Determine the (x, y) coordinate at the center of the cell enclosing the given text.  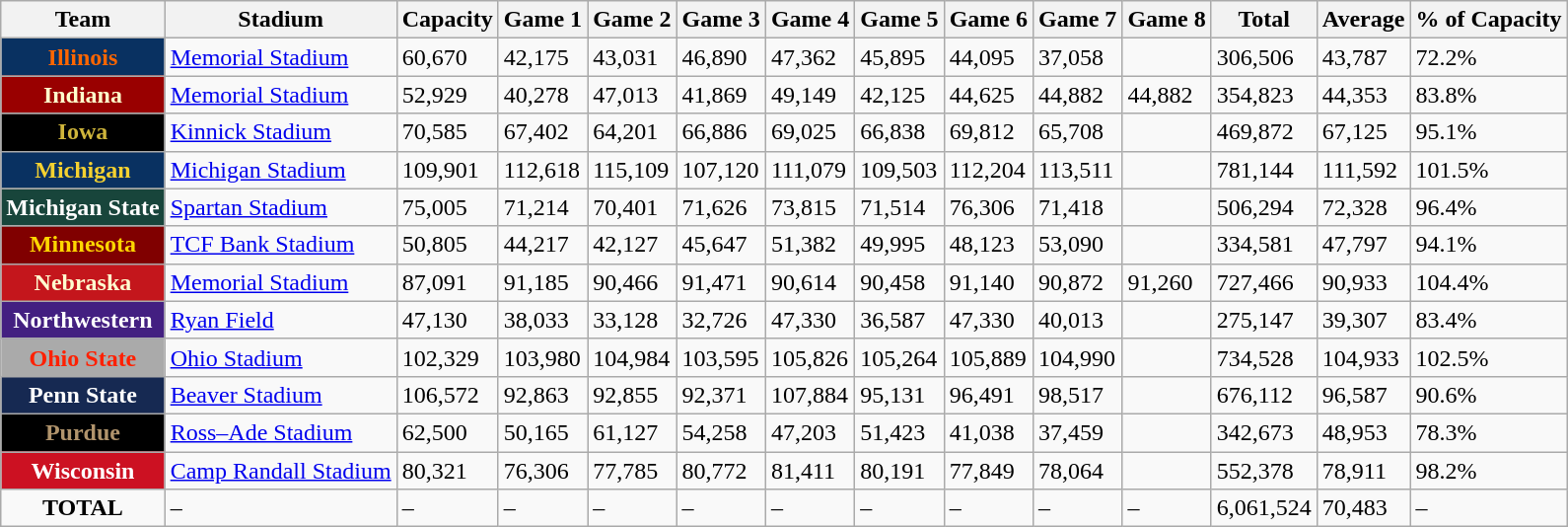
80,772 (721, 471)
Capacity (448, 20)
51,382 (810, 245)
36,587 (899, 320)
78.3% (1489, 432)
48,123 (988, 245)
83.8% (1489, 95)
98,517 (1077, 395)
37,459 (1077, 432)
Ross–Ade Stadium (280, 432)
Indiana (83, 95)
41,038 (988, 432)
66,838 (899, 132)
70,585 (448, 132)
Game 5 (899, 20)
38,033 (542, 320)
45,647 (721, 245)
Stadium (280, 20)
TOTAL (83, 508)
87,091 (448, 282)
71,626 (721, 207)
727,466 (1264, 282)
95.1% (1489, 132)
47,013 (632, 95)
43,787 (1363, 57)
107,884 (810, 395)
781,144 (1264, 170)
40,013 (1077, 320)
45,895 (899, 57)
90.6% (1489, 395)
111,079 (810, 170)
Ryan Field (280, 320)
77,785 (632, 471)
78,911 (1363, 471)
66,886 (721, 132)
52,929 (448, 95)
96,491 (988, 395)
Kinnick Stadium (280, 132)
Game 1 (542, 20)
91,260 (1167, 282)
44,353 (1363, 95)
342,673 (1264, 432)
95,131 (899, 395)
46,890 (721, 57)
Beaver Stadium (280, 395)
70,401 (632, 207)
Michigan State (83, 207)
98.2% (1489, 471)
71,418 (1077, 207)
40,278 (542, 95)
91,471 (721, 282)
306,506 (1264, 57)
103,595 (721, 357)
102.5% (1489, 357)
90,466 (632, 282)
90,872 (1077, 282)
96,587 (1363, 395)
42,127 (632, 245)
92,371 (721, 395)
Penn State (83, 395)
50,805 (448, 245)
67,402 (542, 132)
92,855 (632, 395)
Ohio State (83, 357)
60,670 (448, 57)
47,362 (810, 57)
42,175 (542, 57)
49,995 (899, 245)
104,990 (1077, 357)
94.1% (1489, 245)
78,064 (1077, 471)
104.4% (1489, 282)
51,423 (899, 432)
354,823 (1264, 95)
48,953 (1363, 432)
101.5% (1489, 170)
33,128 (632, 320)
Game 3 (721, 20)
47,130 (448, 320)
80,321 (448, 471)
67,125 (1363, 132)
109,901 (448, 170)
469,872 (1264, 132)
Game 2 (632, 20)
49,149 (810, 95)
734,528 (1264, 357)
50,165 (542, 432)
103,980 (542, 357)
105,826 (810, 357)
43,031 (632, 57)
Northwestern (83, 320)
47,797 (1363, 245)
70,483 (1363, 508)
69,812 (988, 132)
44,095 (988, 57)
83.4% (1489, 320)
Game 6 (988, 20)
Game 8 (1167, 20)
54,258 (721, 432)
109,503 (899, 170)
71,214 (542, 207)
47,203 (810, 432)
80,191 (899, 471)
102,329 (448, 357)
104,933 (1363, 357)
112,618 (542, 170)
Illinois (83, 57)
90,458 (899, 282)
44,217 (542, 245)
TCF Bank Stadium (280, 245)
111,592 (1363, 170)
Michigan Stadium (280, 170)
81,411 (810, 471)
90,933 (1363, 282)
Minnesota (83, 245)
Game 4 (810, 20)
Total (1264, 20)
Camp Randall Stadium (280, 471)
Iowa (83, 132)
106,572 (448, 395)
Average (1363, 20)
41,869 (721, 95)
72.2% (1489, 57)
552,378 (1264, 471)
53,090 (1077, 245)
69,025 (810, 132)
Spartan Stadium (280, 207)
42,125 (899, 95)
37,058 (1077, 57)
91,140 (988, 282)
32,726 (721, 320)
39,307 (1363, 320)
77,849 (988, 471)
Purdue (83, 432)
75,005 (448, 207)
92,863 (542, 395)
90,614 (810, 282)
64,201 (632, 132)
105,889 (988, 357)
71,514 (899, 207)
Game 7 (1077, 20)
6,061,524 (1264, 508)
Wisconsin (83, 471)
506,294 (1264, 207)
115,109 (632, 170)
107,120 (721, 170)
Nebraska (83, 282)
Ohio Stadium (280, 357)
% of Capacity (1489, 20)
62,500 (448, 432)
65,708 (1077, 132)
676,112 (1264, 395)
72,328 (1363, 207)
91,185 (542, 282)
44,625 (988, 95)
61,127 (632, 432)
275,147 (1264, 320)
96.4% (1489, 207)
104,984 (632, 357)
112,204 (988, 170)
Team (83, 20)
113,511 (1077, 170)
334,581 (1264, 245)
Michigan (83, 170)
105,264 (899, 357)
73,815 (810, 207)
